Detect which cell encompasses the target text, then output its (X, Y) center coordinate. 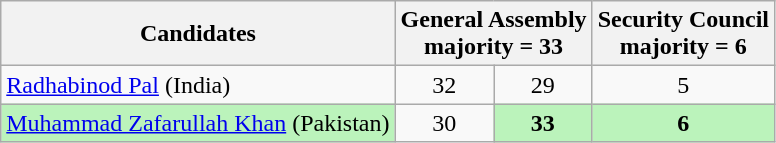
Radhabinod Pal (India) (198, 85)
Muhammad Zafarullah Khan (Pakistan) (198, 123)
33 (544, 123)
General Assembly majority = 33 (494, 34)
32 (444, 85)
5 (683, 85)
6 (683, 123)
30 (444, 123)
Security Council majority = 6 (683, 34)
29 (544, 85)
Candidates (198, 34)
